Output the (X, Y) coordinate of the center of the cell containing the given text.  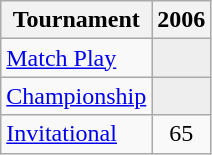
Tournament (76, 20)
2006 (182, 20)
Championship (76, 96)
Invitational (76, 134)
Match Play (76, 58)
65 (182, 134)
